Detect which cell encompasses the target text, then output its (X, Y) center coordinate. 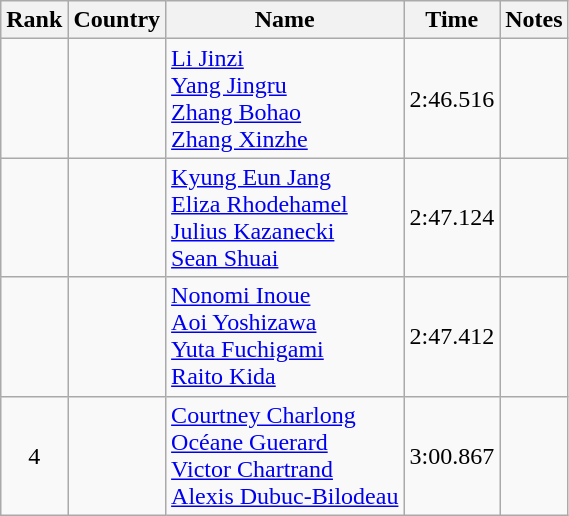
Notes (534, 20)
Country (117, 20)
Name (285, 20)
Nonomi InoueAoi YoshizawaYuta FuchigamiRaito Kida (285, 336)
2:47.412 (452, 336)
3:00.867 (452, 456)
2:47.124 (452, 218)
Rank (34, 20)
Li JinziYang JingruZhang BohaoZhang Xinzhe (285, 98)
4 (34, 456)
2:46.516 (452, 98)
Time (452, 20)
Kyung Eun JangEliza RhodehamelJulius KazaneckiSean Shuai (285, 218)
Courtney CharlongOcéane GuerardVictor ChartrandAlexis Dubuc-Bilodeau (285, 456)
